Return (x, y) of the center of cell containing provided text 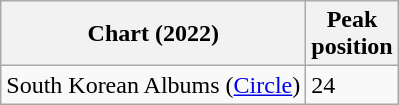
Chart (2022) (154, 34)
24 (352, 85)
Peakposition (352, 34)
South Korean Albums (Circle) (154, 85)
